Return the [x, y] coordinate for the center point of the cell that contains the specified text.  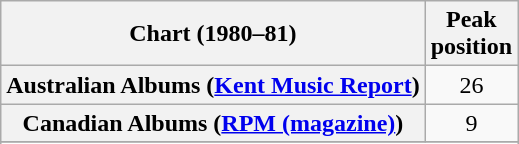
Peak position [471, 34]
Chart (1980–81) [213, 34]
26 [471, 85]
9 [471, 123]
Canadian Albums (RPM (magazine)) [213, 123]
Australian Albums (Kent Music Report) [213, 85]
